Determine the (x, y) coordinate at the center of the cell enclosing the given text.  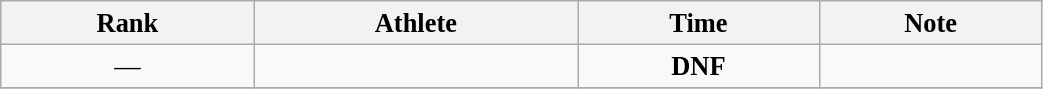
Rank (128, 22)
Time (698, 22)
DNF (698, 66)
Note (930, 22)
— (128, 66)
Athlete (416, 22)
